From the cell containing the given text, extract its center point as [x, y] coordinate. 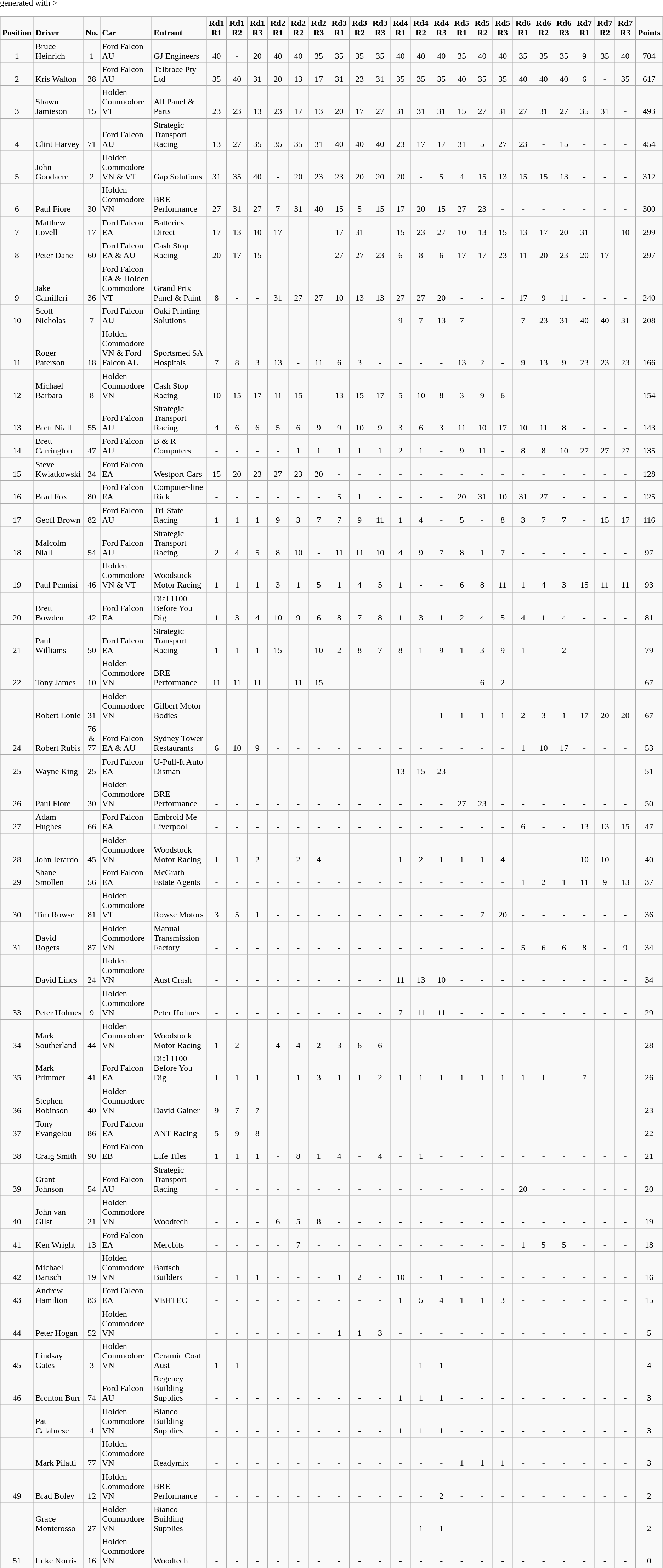
76 & 77 [92, 738]
Sydney Tower Restaurants [179, 738]
53 [649, 738]
Matthew Lovell [58, 227]
Tony James [58, 673]
52 [92, 1323]
Rd1 R1 [217, 28]
Andrew Hamilton [58, 1295]
Pat Calabrese [58, 1421]
71 [92, 135]
Brett Niall [58, 418]
Rd1 R2 [237, 28]
McGrath Estate Agents [179, 878]
Brett Carrington [58, 446]
Regency Building Supplies [179, 1389]
97 [649, 543]
Rd1 R3 [257, 28]
143 [649, 418]
Grant Johnson [58, 1179]
Entrant [179, 28]
39 [17, 1179]
Rd6 R3 [564, 28]
Geoff Brown [58, 515]
Mercbits [179, 1240]
Clint Harvey [58, 135]
ANT Racing [179, 1128]
Brad Boley [58, 1486]
Talbrace Pty Ltd [179, 74]
U-Pull-It Auto Disman [179, 766]
79 [649, 641]
56 [92, 878]
166 [649, 348]
B & R Computers [179, 446]
Batteries Direct [179, 227]
Wayne King [58, 766]
Rd2 R3 [319, 28]
312 [649, 167]
Points [649, 28]
Brenton Burr [58, 1389]
Robert Lonie [58, 706]
Bartsch Builders [179, 1267]
Peter Hogan [58, 1323]
Rd7 R1 [584, 28]
Rowse Motors [179, 905]
33 [17, 1003]
Tim Rowse [58, 905]
All Panel & Parts [179, 102]
Paul Pennisi [58, 576]
Rd6 R1 [523, 28]
Brad Fox [58, 492]
Life Tiles [179, 1152]
Rd5 R2 [482, 28]
Rd3 R1 [339, 28]
Manual Transmission Factory [179, 938]
Rd2 R1 [278, 28]
493 [649, 102]
93 [649, 576]
Grace Monterosso [58, 1519]
Steve Kwiatkowski [58, 469]
Ford Falcon EA & Holden Commodore VT [126, 283]
82 [92, 515]
43 [17, 1295]
Kris Walton [58, 74]
704 [649, 51]
No. [92, 28]
Grand Prix Panel & Paint [179, 283]
GJ Engineers [179, 51]
Gap Solutions [179, 167]
Paul Williams [58, 641]
Mark Primmer [58, 1068]
Rd7 R3 [625, 28]
Embroid Me Liverpool [179, 822]
Luke Norris [58, 1551]
Holden Commodore VN & Ford Falcon AU [126, 348]
128 [649, 469]
Rd3 R2 [360, 28]
VEHTEC [179, 1295]
Rd3 R3 [380, 28]
Jake Camilleri [58, 283]
Tony Evangelou [58, 1128]
Robert Rubis [58, 738]
Roger Paterson [58, 348]
80 [92, 492]
66 [92, 822]
David Rogers [58, 938]
Stephen Robinson [58, 1101]
Car [126, 28]
77 [92, 1454]
Sportsmed SA Hospitals [179, 348]
90 [92, 1152]
297 [649, 251]
Oaki Printing Solutions [179, 316]
617 [649, 74]
Mark Pilatti [58, 1454]
49 [17, 1486]
Ceramic Coat Aust [179, 1356]
Ken Wright [58, 1240]
Rd5 R3 [503, 28]
208 [649, 316]
240 [649, 283]
Rd4 R3 [441, 28]
14 [17, 446]
Michael Bartsch [58, 1267]
Rd2 R2 [298, 28]
154 [649, 386]
74 [92, 1389]
Scott Nicholas [58, 316]
300 [649, 200]
John Ierardo [58, 849]
Rd4 R2 [421, 28]
David Lines [58, 971]
87 [92, 938]
Readymix [179, 1454]
135 [649, 446]
Westport Cars [179, 469]
Computer-line Rick [179, 492]
Rd7 R2 [605, 28]
Position [17, 28]
Adam Hughes [58, 822]
Shane Smollen [58, 878]
Ford Falcon EB [126, 1152]
Rd4 R1 [401, 28]
Rd5 R1 [462, 28]
125 [649, 492]
Rd6 R2 [544, 28]
116 [649, 515]
299 [649, 227]
Aust Crash [179, 971]
Shawn Jamieson [58, 102]
Driver [58, 28]
Gilbert Motor Bodies [179, 706]
Mark Southerland [58, 1036]
Brett Bowden [58, 608]
John van Gilst [58, 1212]
John Goodacre [58, 167]
0 [649, 1551]
Craig Smith [58, 1152]
60 [92, 251]
David Gainer [179, 1101]
Malcolm Niall [58, 543]
Bruce Heinrich [58, 51]
83 [92, 1295]
86 [92, 1128]
454 [649, 135]
Tri-State Racing [179, 515]
Peter Dane [58, 251]
Lindsay Gates [58, 1356]
55 [92, 418]
Michael Barbara [58, 386]
